Search for the cell housing the specified text and yield its (x, y) center coordinate. 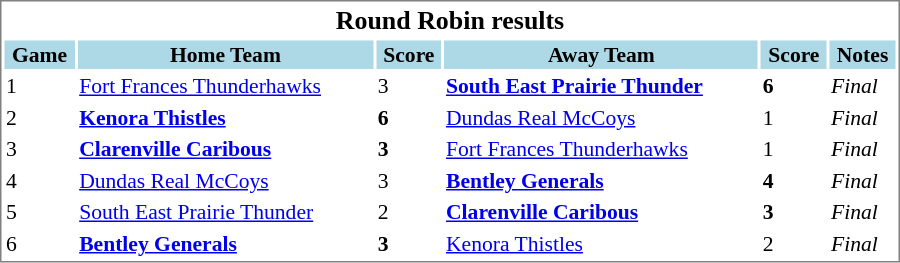
Round Robin results (450, 20)
5 (39, 212)
Game (39, 54)
Away Team (602, 54)
Notes (863, 54)
Home Team (226, 54)
